Output the (x, y) coordinate of the center of the cell containing the given text.  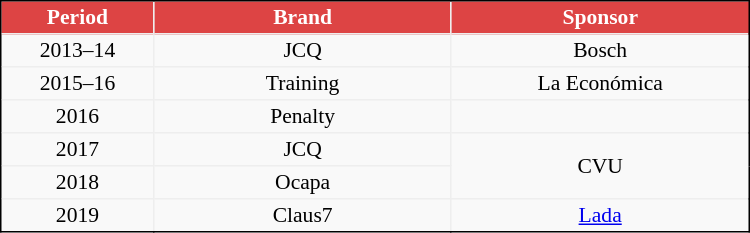
Ocapa (302, 182)
2017 (78, 150)
2015–16 (78, 84)
2018 (78, 182)
Training (302, 84)
Claus7 (302, 216)
Period (78, 18)
La Económica (600, 84)
2019 (78, 216)
CVU (600, 166)
2013–14 (78, 50)
Penalty (302, 116)
Lada (600, 216)
Bosch (600, 50)
Sponsor (600, 18)
2016 (78, 116)
Brand (302, 18)
